Determine the (x, y) coordinate at the center of the cell enclosing the given text.  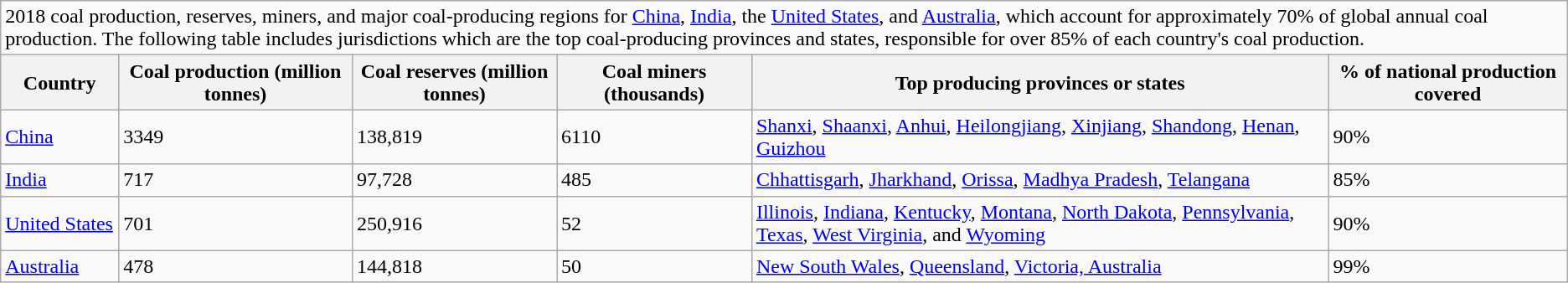
50 (655, 266)
Coal miners (thousands) (655, 82)
Chhattisgarh, Jharkhand, Orissa, Madhya Pradesh, Telangana (1039, 180)
Coal production (million tonnes) (236, 82)
99% (1447, 266)
138,819 (454, 137)
New South Wales, Queensland, Victoria, Australia (1039, 266)
250,916 (454, 223)
Coal reserves (million tonnes) (454, 82)
Shanxi, Shaanxi, Anhui, Heilongjiang, Xinjiang, Shandong, Henan, Guizhou (1039, 137)
India (60, 180)
478 (236, 266)
144,818 (454, 266)
Top producing provinces or states (1039, 82)
6110 (655, 137)
85% (1447, 180)
Australia (60, 266)
% of national production covered (1447, 82)
52 (655, 223)
701 (236, 223)
3349 (236, 137)
485 (655, 180)
97,728 (454, 180)
United States (60, 223)
Illinois, Indiana, Kentucky, Montana, North Dakota, Pennsylvania, Texas, West Virginia, and Wyoming (1039, 223)
China (60, 137)
717 (236, 180)
Country (60, 82)
